Pinpoint the cell where the given text exists, returning its [x, y] midpoint coordinate. 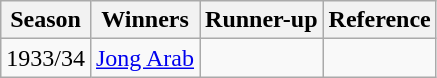
1933/34 [46, 58]
Winners [144, 20]
Season [46, 20]
Reference [380, 20]
Runner-up [262, 20]
Jong Arab [144, 58]
